Provide the (X, Y) coordinate of the cell's center where the given text is located.  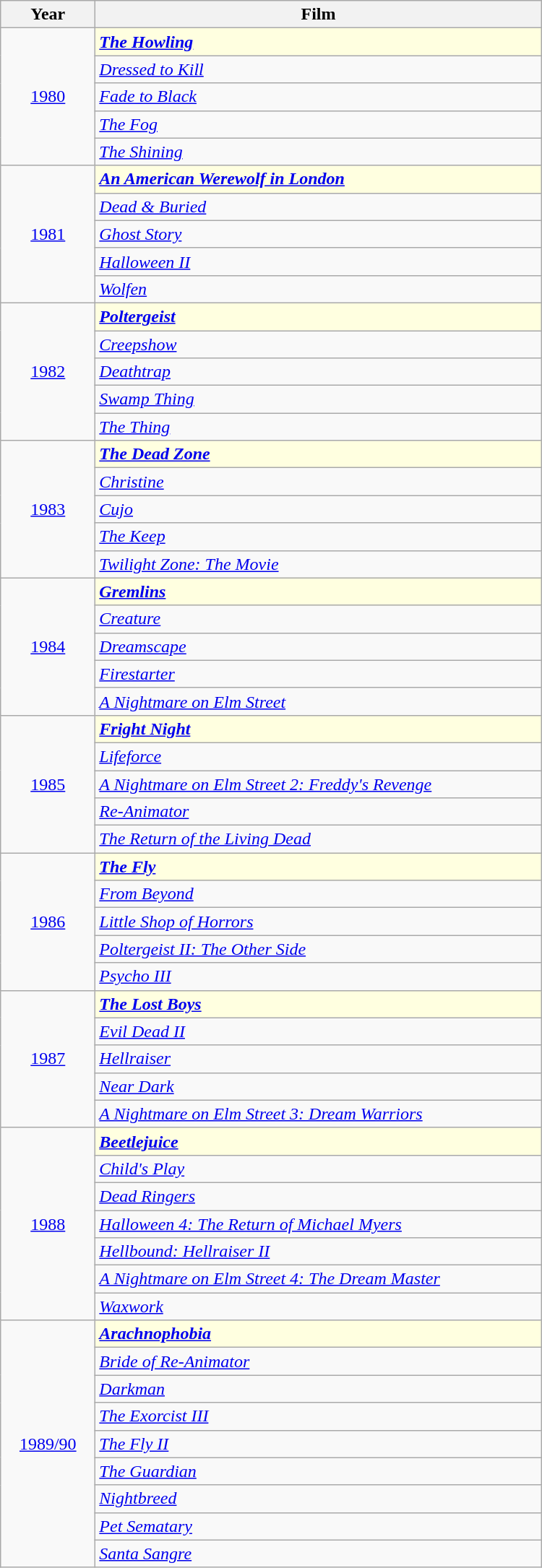
Halloween II (318, 261)
Psycho III (318, 976)
Cujo (318, 509)
1983 (48, 509)
Little Shop of Horrors (318, 922)
Darkman (318, 1389)
Christine (318, 482)
The Fog (318, 124)
Waxwork (318, 1307)
Dressed to Kill (318, 69)
A Nightmare on Elm Street 4: The Dream Master (318, 1279)
The Keep (318, 537)
The Howling (318, 42)
An American Werewolf in London (318, 179)
Gremlins (318, 592)
Film (318, 14)
Bride of Re-Animator (318, 1361)
The Shining (318, 152)
Dead & Buried (318, 207)
Poltergeist II: The Other Side (318, 949)
Dreamscape (318, 646)
Halloween 4: The Return of Michael Myers (318, 1224)
Evil Dead II (318, 1031)
Arachnophobia (318, 1334)
Twilight Zone: The Movie (318, 564)
Fright Night (318, 729)
From Beyond (318, 894)
Hellbound: Hellraiser II (318, 1252)
1987 (48, 1059)
1985 (48, 784)
Near Dark (318, 1086)
Swamp Thing (318, 399)
Santa Sangre (318, 1554)
Pet Sematary (318, 1526)
The Fly II (318, 1444)
1982 (48, 371)
Ghost Story (318, 234)
Beetlejuice (318, 1141)
The Thing (318, 427)
The Fly (318, 867)
Year (48, 14)
1988 (48, 1223)
Dead Ringers (318, 1196)
The Return of the Living Dead (318, 839)
The Exorcist III (318, 1416)
A Nightmare on Elm Street 2: Freddy's Revenge (318, 784)
1980 (48, 97)
A Nightmare on Elm Street 3: Dream Warriors (318, 1114)
Deathtrap (318, 372)
Re-Animator (318, 812)
1984 (48, 646)
Wolfen (318, 289)
1986 (48, 922)
Firestarter (318, 674)
The Guardian (318, 1471)
The Lost Boys (318, 1004)
Nightbreed (318, 1499)
Creature (318, 619)
A Nightmare on Elm Street (318, 701)
Lifeforce (318, 756)
1989/90 (48, 1444)
Hellraiser (318, 1059)
Poltergeist (318, 316)
Child's Play (318, 1169)
Creepshow (318, 345)
1981 (48, 234)
The Dead Zone (318, 454)
Fade to Black (318, 97)
